Find where the given text appears and provide that cell's center as [x, y] coordinate. 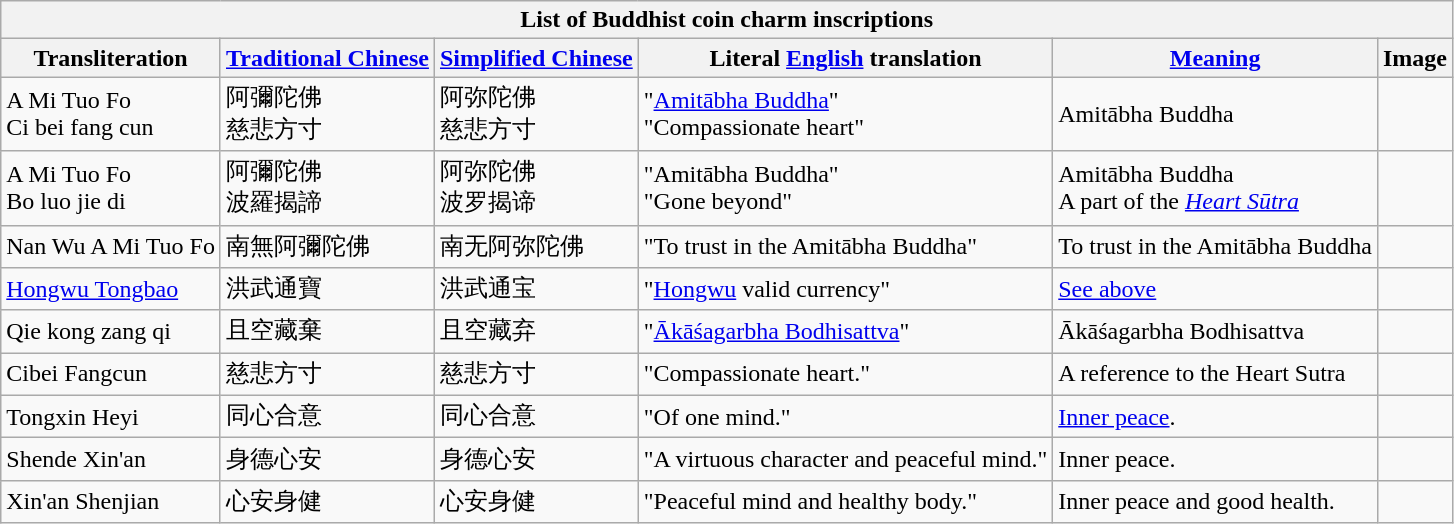
阿彌陀佛波羅揭諦 [327, 188]
且空藏棄 [327, 332]
阿弥陀佛波罗揭谛 [536, 188]
"To trust in the Amitābha Buddha" [846, 246]
Amitābha BuddhaA part of the Heart Sūtra [1216, 188]
Qie kong zang qi [111, 332]
"Hongwu valid currency" [846, 290]
Image [1414, 58]
南无阿弥陀佛 [536, 246]
"Ākāśagarbha Bodhisattva" [846, 332]
Simplified Chinese [536, 58]
Inner peace and good health. [1216, 502]
Tongxin Heyi [111, 416]
阿彌陀佛慈悲方寸 [327, 114]
洪武通寶 [327, 290]
"Compassionate heart." [846, 374]
"Peaceful mind and healthy body." [846, 502]
Amitābha Buddha [1216, 114]
且空藏弃 [536, 332]
Ākāśagarbha Bodhisattva [1216, 332]
To trust in the Amitābha Buddha [1216, 246]
"Amitābha Buddha""Gone beyond" [846, 188]
南無阿彌陀佛 [327, 246]
"A virtuous character and peaceful mind." [846, 460]
"Amitābha Buddha""Compassionate heart" [846, 114]
Hongwu Tongbao [111, 290]
阿弥陀佛慈悲方寸 [536, 114]
洪武通宝 [536, 290]
Traditional Chinese [327, 58]
Meaning [1216, 58]
List of Buddhist coin charm inscriptions [727, 20]
A Mi Tuo FoBo luo jie di [111, 188]
Shende Xin'an [111, 460]
"Of one mind." [846, 416]
See above [1216, 290]
A Mi Tuo FoCi bei fang cun [111, 114]
Literal English translation [846, 58]
A reference to the Heart Sutra [1216, 374]
Cibei Fangcun [111, 374]
Xin'an Shenjian [111, 502]
Transliteration [111, 58]
Nan Wu A Mi Tuo Fo [111, 246]
